From the cell containing the given text, extract its center point as (x, y) coordinate. 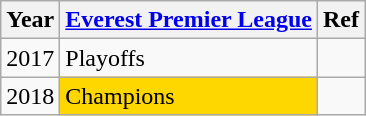
Playoffs (189, 58)
Year (30, 20)
2017 (30, 58)
Champions (189, 96)
Everest Premier League (189, 20)
2018 (30, 96)
Ref (340, 20)
